Extract the (X, Y) coordinate from the center of the cell holding the provided text.  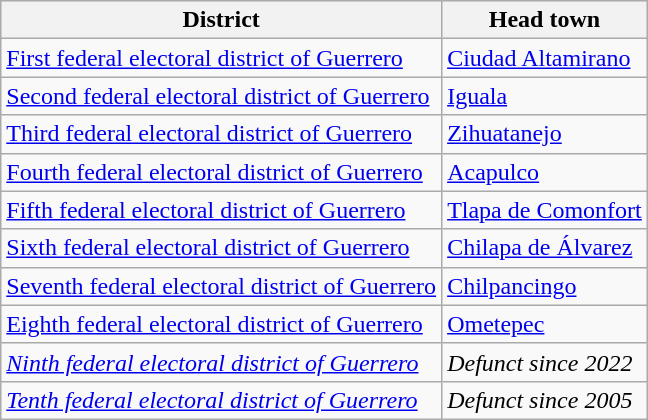
Tlapa de Comonfort (545, 210)
Tenth federal electoral district of Guerrero (222, 400)
District (222, 20)
Fourth federal electoral district of Guerrero (222, 172)
Defunct since 2022 (545, 362)
Zihuatanejo (545, 134)
Fifth federal electoral district of Guerrero (222, 210)
Ninth federal electoral district of Guerrero (222, 362)
Ciudad Altamirano (545, 58)
Second federal electoral district of Guerrero (222, 96)
Chilpancingo (545, 286)
Chilapa de Álvarez (545, 248)
Iguala (545, 96)
Eighth federal electoral district of Guerrero (222, 324)
Head town (545, 20)
Acapulco (545, 172)
Ometepec (545, 324)
Defunct since 2005 (545, 400)
Sixth federal electoral district of Guerrero (222, 248)
First federal electoral district of Guerrero (222, 58)
Third federal electoral district of Guerrero (222, 134)
Seventh federal electoral district of Guerrero (222, 286)
